Identify which cell holds the provided text, then report its [X, Y] central coordinate. 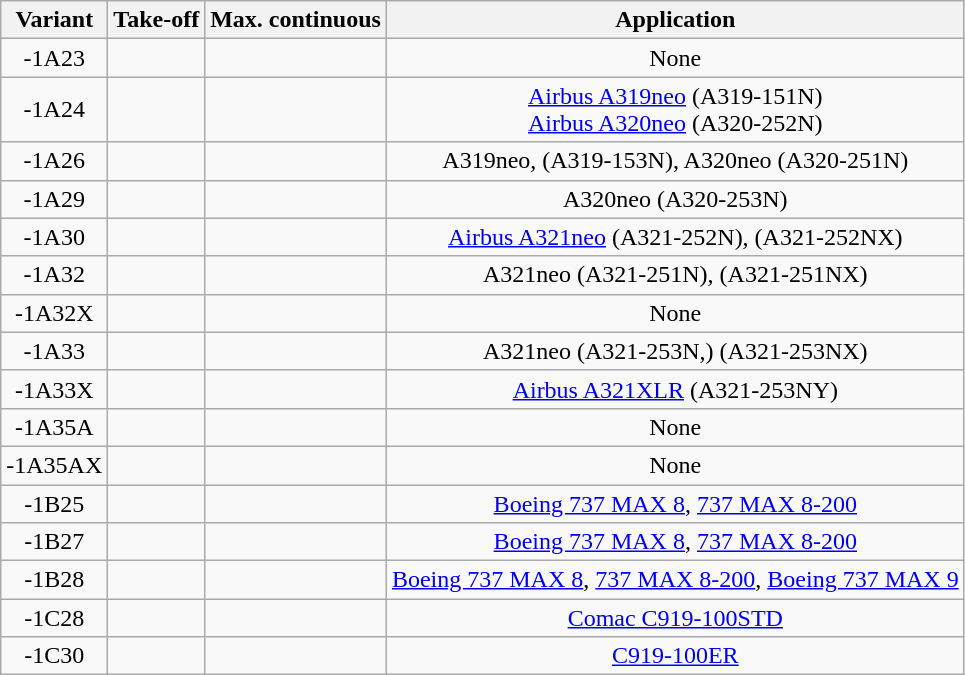
-1C28 [54, 618]
A321neo (A321-253N,) (A321-253NX) [675, 351]
-1A26 [54, 161]
-1A24 [54, 110]
C919-100ER [675, 656]
-1A32 [54, 275]
Boeing 737 MAX 8, 737 MAX 8-200, Boeing 737 MAX 9 [675, 580]
Max. continuous [296, 20]
Comac C919-100STD [675, 618]
-1A33X [54, 389]
Variant [54, 20]
-1A35AX [54, 465]
Airbus A319neo (A319-151N)Airbus A320neo (A320-252N) [675, 110]
A319neo, (A319-153N), A320neo (A320-251N) [675, 161]
Airbus A321neo (A321-252N), (A321-252NX) [675, 237]
A321neo (A321-251N), (A321-251NX) [675, 275]
Application [675, 20]
Airbus A321XLR (A321-253NY) [675, 389]
-1A29 [54, 199]
Take-off [156, 20]
-1A23 [54, 58]
-1B28 [54, 580]
-1C30 [54, 656]
-1A33 [54, 351]
-1A35A [54, 427]
A320neo (A320-253N) [675, 199]
-1A32X [54, 313]
-1B27 [54, 542]
-1B25 [54, 503]
-1A30 [54, 237]
